Return the (X, Y) coordinate for the center point of the cell that contains the specified text.  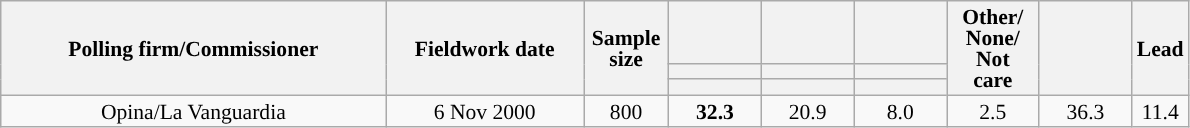
8.0 (900, 110)
Other/None/Notcare (992, 48)
Sample size (626, 48)
Polling firm/Commissioner (194, 48)
2.5 (992, 110)
Opina/La Vanguardia (194, 110)
20.9 (808, 110)
Lead (1160, 48)
6 Nov 2000 (485, 110)
36.3 (1086, 110)
32.3 (716, 110)
Fieldwork date (485, 48)
800 (626, 110)
11.4 (1160, 110)
